Pinpoint the cell where the given text exists, returning its (X, Y) midpoint coordinate. 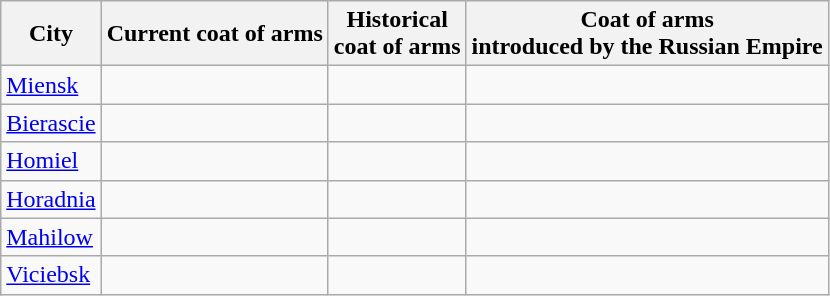
Horadnia (51, 199)
Current coat of arms (214, 34)
Coat of arms introduced by the Russian Empire (647, 34)
City (51, 34)
Viciebsk (51, 275)
Homiel (51, 161)
Bierascie (51, 123)
Mahilow (51, 237)
Miensk (51, 85)
Historicalcoat of arms (397, 34)
